Detect which cell encompasses the target text, then output its [X, Y] center coordinate. 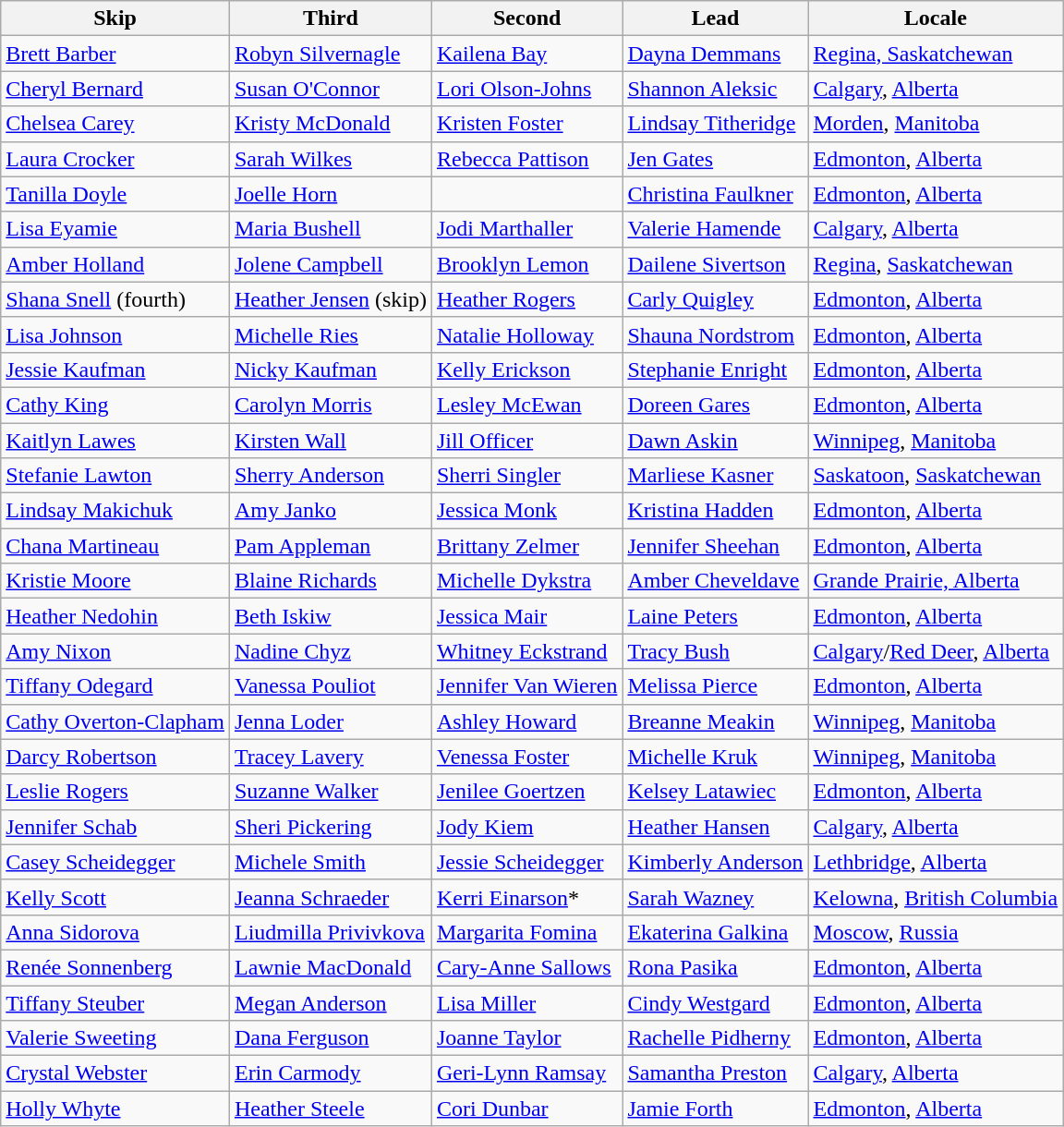
Lisa Miller [526, 1002]
Laura Crocker [115, 159]
Michelle Dykstra [526, 581]
Rachelle Pidherny [715, 1038]
Lawnie MacDonald [331, 967]
Nicky Kaufman [331, 370]
Jill Officer [526, 441]
Jessie Scheidegger [526, 862]
Tanilla Doyle [115, 194]
Suzanne Walker [331, 792]
Natalie Holloway [526, 334]
Darcy Robertson [115, 757]
Sherri Singler [526, 476]
Nadine Chyz [331, 651]
Moscow, Russia [936, 932]
Michelle Ries [331, 334]
Kaitlyn Lawes [115, 441]
Sarah Wazney [715, 897]
Valerie Sweeting [115, 1038]
Lindsay Titheridge [715, 124]
Jody Kiem [526, 827]
Jessica Monk [526, 511]
Tiffany Steuber [115, 1002]
Locale [936, 18]
Jessica Mair [526, 616]
Lisa Eyamie [115, 229]
Valerie Hamende [715, 229]
Chana Martineau [115, 546]
Erin Carmody [331, 1073]
Jenna Loder [331, 721]
Dayna Demmans [715, 54]
Amy Janko [331, 511]
Leslie Rogers [115, 792]
Joanne Taylor [526, 1038]
Kailena Bay [526, 54]
Amber Cheveldave [715, 581]
Dawn Askin [715, 441]
Lindsay Makichuk [115, 511]
Cathy King [115, 405]
Kelly Scott [115, 897]
Marliese Kasner [715, 476]
Heather Rogers [526, 299]
Lethbridge, Alberta [936, 862]
Lesley McEwan [526, 405]
Sarah Wilkes [331, 159]
Stephanie Enright [715, 370]
Tracey Lavery [331, 757]
Anna Sidorova [115, 932]
Crystal Webster [115, 1073]
Third [331, 18]
Jennifer Sheehan [715, 546]
Jodi Marthaller [526, 229]
Brett Barber [115, 54]
Cheryl Bernard [115, 89]
Amber Holland [115, 264]
Renée Sonnenberg [115, 967]
Dana Ferguson [331, 1038]
Rebecca Pattison [526, 159]
Sheri Pickering [331, 827]
Kelly Erickson [526, 370]
Casey Scheidegger [115, 862]
Jolene Campbell [331, 264]
Cathy Overton-Clapham [115, 721]
Kristy McDonald [331, 124]
Sherry Anderson [331, 476]
Heather Nedohin [115, 616]
Heather Jensen (skip) [331, 299]
Cindy Westgard [715, 1002]
Stefanie Lawton [115, 476]
Robyn Silvernagle [331, 54]
Carly Quigley [715, 299]
Heather Steele [331, 1109]
Joelle Horn [331, 194]
Lisa Johnson [115, 334]
Jeanna Schraeder [331, 897]
Laine Peters [715, 616]
Brittany Zelmer [526, 546]
Morden, Manitoba [936, 124]
Lead [715, 18]
Rona Pasika [715, 967]
Vanessa Pouliot [331, 686]
Blaine Richards [331, 581]
Jennifer Schab [115, 827]
Cori Dunbar [526, 1109]
Carolyn Morris [331, 405]
Liudmilla Privivkova [331, 932]
Ekaterina Galkina [715, 932]
Maria Bushell [331, 229]
Dailene Sivertson [715, 264]
Melissa Pierce [715, 686]
Jessie Kaufman [115, 370]
Shannon Aleksic [715, 89]
Chelsea Carey [115, 124]
Jen Gates [715, 159]
Christina Faulkner [715, 194]
Holly Whyte [115, 1109]
Margarita Fomina [526, 932]
Tracy Bush [715, 651]
Kelowna, British Columbia [936, 897]
Saskatoon, Saskatchewan [936, 476]
Jamie Forth [715, 1109]
Megan Anderson [331, 1002]
Heather Hansen [715, 827]
Susan O'Connor [331, 89]
Kerri Einarson* [526, 897]
Kimberly Anderson [715, 862]
Beth Iskiw [331, 616]
Samantha Preston [715, 1073]
Michele Smith [331, 862]
Breanne Meakin [715, 721]
Shana Snell (fourth) [115, 299]
Amy Nixon [115, 651]
Geri-Lynn Ramsay [526, 1073]
Kristie Moore [115, 581]
Second [526, 18]
Kristen Foster [526, 124]
Ashley Howard [526, 721]
Lori Olson-Johns [526, 89]
Doreen Gares [715, 405]
Whitney Eckstrand [526, 651]
Shauna Nordstrom [715, 334]
Calgary/Red Deer, Alberta [936, 651]
Kirsten Wall [331, 441]
Grande Prairie, Alberta [936, 581]
Kelsey Latawiec [715, 792]
Brooklyn Lemon [526, 264]
Jenilee Goertzen [526, 792]
Jennifer Van Wieren [526, 686]
Venessa Foster [526, 757]
Michelle Kruk [715, 757]
Skip [115, 18]
Tiffany Odegard [115, 686]
Pam Appleman [331, 546]
Kristina Hadden [715, 511]
Cary-Anne Sallows [526, 967]
